For the text-containing cell, return its midpoint in (x, y) coordinate format. 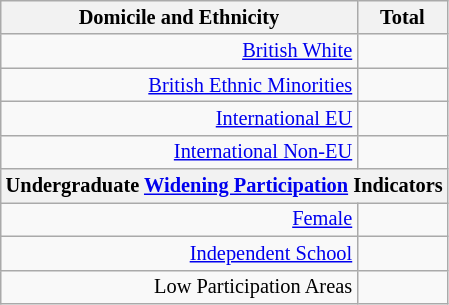
British White (179, 51)
British Ethnic Minorities (179, 85)
Domicile and Ethnicity (179, 17)
Low Participation Areas (179, 287)
International Non-EU (179, 152)
Female (179, 219)
International EU (179, 118)
Total (402, 17)
Undergraduate Widening Participation Indicators (224, 186)
Independent School (179, 253)
